Find where the given text appears and provide that cell's center as [X, Y] coordinate. 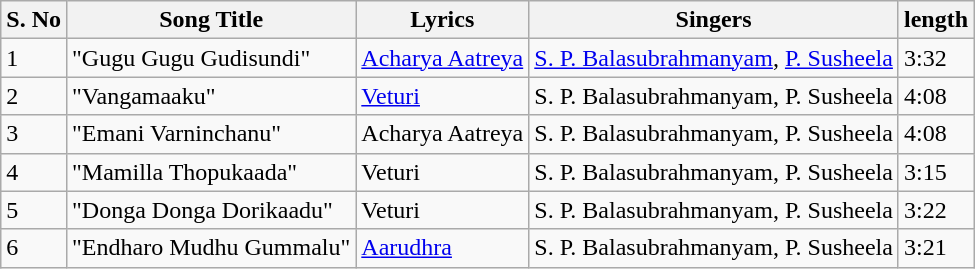
3:21 [936, 248]
Song Title [210, 20]
1 [34, 58]
"Endharo Mudhu Gummalu" [210, 248]
"Gugu Gugu Gudisundi" [210, 58]
3:32 [936, 58]
4 [34, 172]
S. No [34, 20]
"Vangamaaku" [210, 96]
3 [34, 134]
Aarudhra [442, 248]
5 [34, 210]
"Emani Varninchanu" [210, 134]
"Donga Donga Dorikaadu" [210, 210]
Lyrics [442, 20]
2 [34, 96]
Singers [714, 20]
"Mamilla Thopukaada" [210, 172]
length [936, 20]
3:22 [936, 210]
6 [34, 248]
3:15 [936, 172]
